Search for the cell housing the specified text and yield its [x, y] center coordinate. 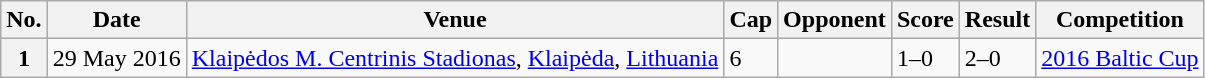
Cap [751, 20]
Score [925, 20]
No. [24, 20]
2–0 [997, 58]
Opponent [835, 20]
2016 Baltic Cup [1120, 58]
Competition [1120, 20]
Date [116, 20]
1 [24, 58]
6 [751, 58]
1–0 [925, 58]
29 May 2016 [116, 58]
Klaipėdos M. Centrinis Stadionas, Klaipėda, Lithuania [455, 58]
Result [997, 20]
Venue [455, 20]
